Detect which cell encompasses the target text, then output its (X, Y) center coordinate. 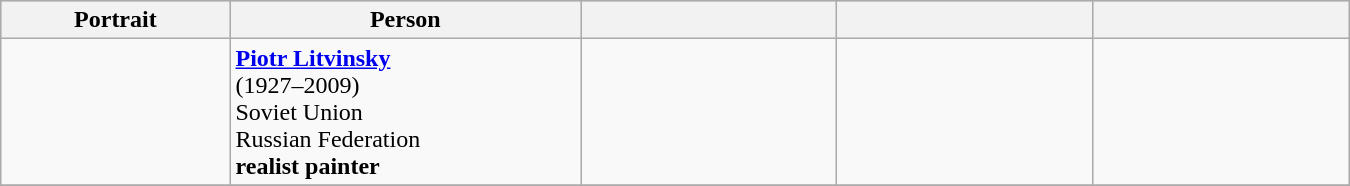
Piotr Litvinsky (1927–2009)Soviet UnionRussian Federationrealist painter (406, 112)
Person (406, 20)
Portrait (116, 20)
